Pinpoint the cell where the given text exists, returning its (X, Y) midpoint coordinate. 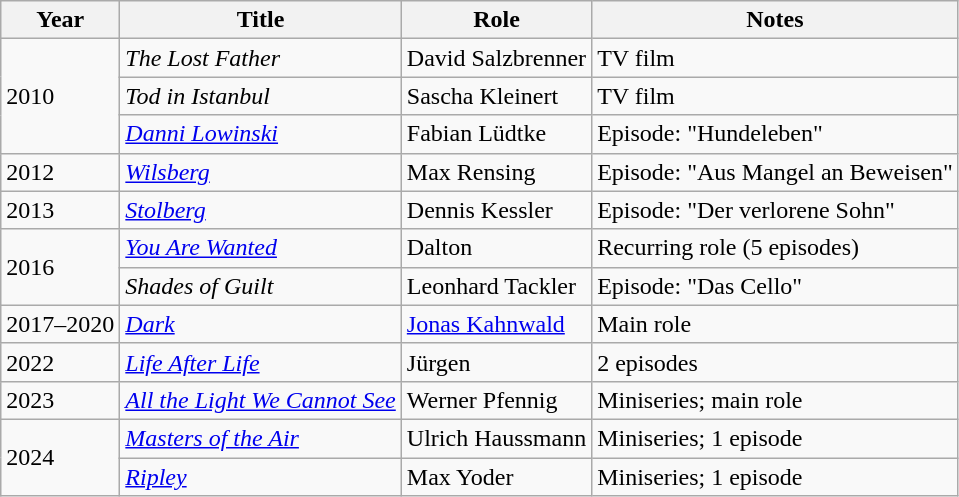
Fabian Lüdtke (496, 134)
Year (60, 20)
Role (496, 20)
David Salzbrenner (496, 58)
The Lost Father (260, 58)
Sascha Kleinert (496, 96)
2013 (60, 210)
All the Light We Cannot See (260, 400)
2010 (60, 96)
Leonhard Tackler (496, 286)
Episode: "Das Cello" (776, 286)
2022 (60, 362)
Dark (260, 324)
Masters of the Air (260, 438)
You Are Wanted (260, 248)
Episode: "Der verlorene Sohn" (776, 210)
Danni Lowinski (260, 134)
Max Yoder (496, 477)
Ripley (260, 477)
Episode: "Aus Mangel an Beweisen" (776, 172)
2 episodes (776, 362)
2012 (60, 172)
Werner Pfennig (496, 400)
Ulrich Haussmann (496, 438)
Life After Life (260, 362)
Title (260, 20)
Tod in Istanbul (260, 96)
Dennis Kessler (496, 210)
Main role (776, 324)
Jürgen (496, 362)
Jonas Kahnwald (496, 324)
Miniseries; main role (776, 400)
Recurring role (5 episodes) (776, 248)
2024 (60, 457)
Shades of Guilt (260, 286)
Episode: "Hundeleben" (776, 134)
Wilsberg (260, 172)
2016 (60, 267)
2023 (60, 400)
Notes (776, 20)
Stolberg (260, 210)
2017–2020 (60, 324)
Max Rensing (496, 172)
Dalton (496, 248)
